Scan for the cell matching the given text and deliver its [x, y] coordinate at center. 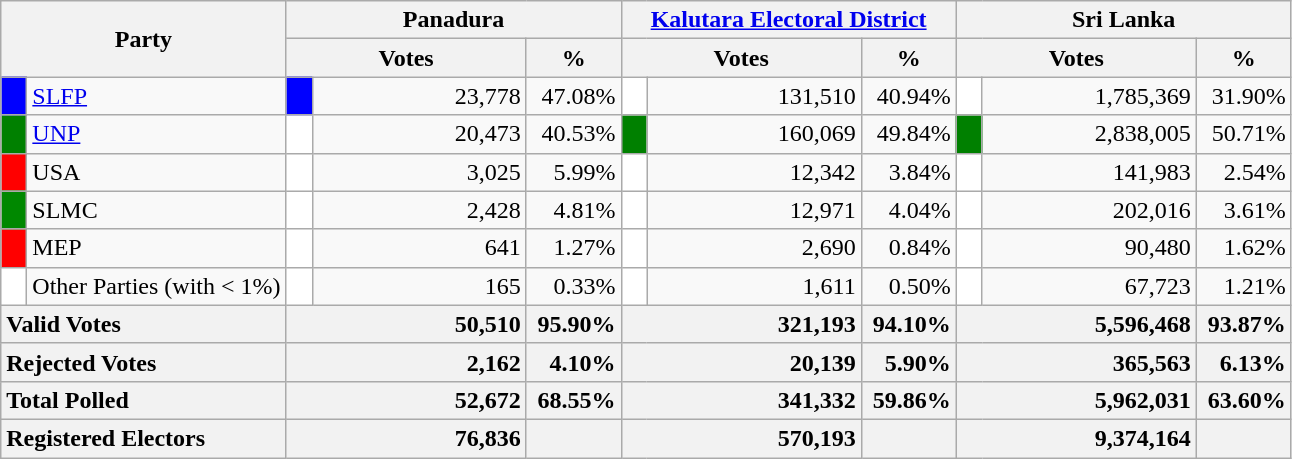
Rejected Votes [144, 362]
6.13% [1244, 362]
95.90% [574, 324]
67,723 [1089, 286]
2,838,005 [1089, 134]
SLMC [156, 210]
Total Polled [144, 400]
49.84% [908, 134]
3.84% [908, 172]
4.04% [908, 210]
9,374,164 [1076, 438]
Party [144, 39]
Kalutara Electoral District [788, 20]
52,672 [406, 400]
0.50% [908, 286]
2,690 [754, 248]
5.90% [908, 362]
3,025 [419, 172]
2.54% [1244, 172]
1.21% [1244, 286]
Sri Lanka [1124, 20]
31.90% [1244, 96]
341,332 [741, 400]
76,836 [406, 438]
3.61% [1244, 210]
50,510 [406, 324]
Other Parties (with < 1%) [156, 286]
2,162 [406, 362]
40.53% [574, 134]
1.27% [574, 248]
160,069 [754, 134]
94.10% [908, 324]
12,971 [754, 210]
365,563 [1076, 362]
68.55% [574, 400]
Valid Votes [144, 324]
321,193 [741, 324]
165 [419, 286]
4.10% [574, 362]
0.33% [574, 286]
12,342 [754, 172]
50.71% [1244, 134]
90,480 [1089, 248]
0.84% [908, 248]
23,778 [419, 96]
5,962,031 [1076, 400]
570,193 [741, 438]
2,428 [419, 210]
5.99% [574, 172]
40.94% [908, 96]
1,785,369 [1089, 96]
641 [419, 248]
Panadura [454, 20]
5,596,468 [1076, 324]
4.81% [574, 210]
1,611 [754, 286]
20,473 [419, 134]
141,983 [1089, 172]
47.08% [574, 96]
Registered Electors [144, 438]
1.62% [1244, 248]
UNP [156, 134]
MEP [156, 248]
SLFP [156, 96]
59.86% [908, 400]
202,016 [1089, 210]
93.87% [1244, 324]
63.60% [1244, 400]
USA [156, 172]
20,139 [741, 362]
131,510 [754, 96]
